Return (X, Y) of the center of cell containing provided text 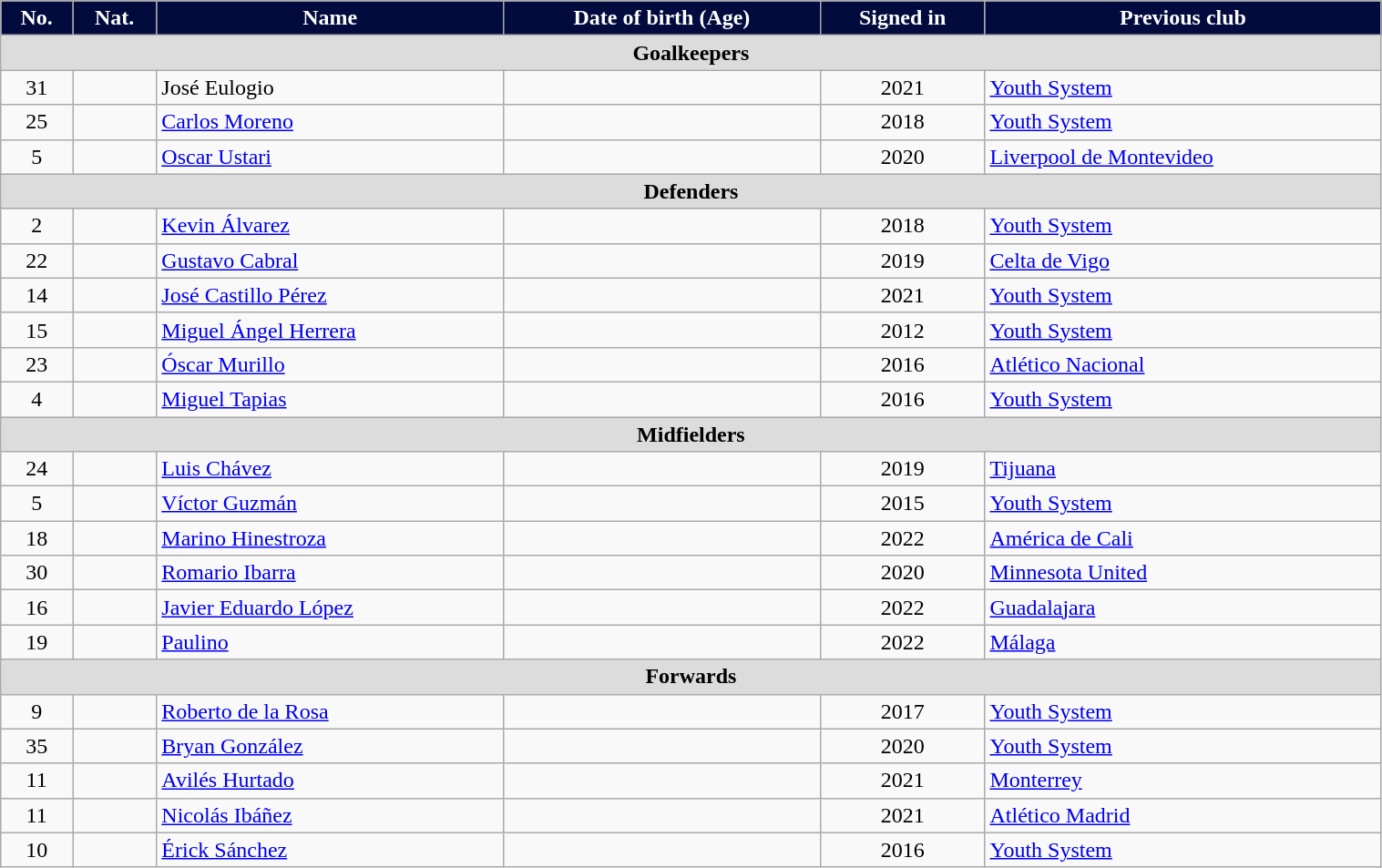
22 (36, 260)
José Castillo Pérez (330, 295)
Miguel Tapias (330, 399)
31 (36, 87)
14 (36, 295)
10 (36, 850)
Miguel Ángel Herrera (330, 330)
Óscar Murillo (330, 364)
Víctor Guzmán (330, 504)
Midfielders (691, 434)
2 (36, 226)
Goalkeepers (691, 53)
Guadalajara (1182, 608)
Roberto de la Rosa (330, 711)
25 (36, 122)
16 (36, 608)
4 (36, 399)
Date of birth (Age) (661, 18)
Monterrey (1182, 781)
Avilés Hurtado (330, 781)
Atlético Nacional (1182, 364)
Signed in (902, 18)
Atlético Madrid (1182, 815)
Luis Chávez (330, 469)
Minnesota United (1182, 573)
Marino Hinestroza (330, 538)
9 (36, 711)
Nicolás Ibáñez (330, 815)
Celta de Vigo (1182, 260)
2017 (902, 711)
Defenders (691, 191)
Name (330, 18)
15 (36, 330)
Bryan González (330, 746)
Paulino (330, 642)
José Eulogio (330, 87)
24 (36, 469)
Liverpool de Montevideo (1182, 157)
Tijuana (1182, 469)
Carlos Moreno (330, 122)
35 (36, 746)
2015 (902, 504)
Málaga (1182, 642)
2012 (902, 330)
Forwards (691, 677)
América de Cali (1182, 538)
Nat. (115, 18)
23 (36, 364)
19 (36, 642)
Romario Ibarra (330, 573)
Kevin Álvarez (330, 226)
Érick Sánchez (330, 850)
No. (36, 18)
Gustavo Cabral (330, 260)
Oscar Ustari (330, 157)
30 (36, 573)
18 (36, 538)
Javier Eduardo López (330, 608)
Previous club (1182, 18)
